Extract the (x, y) coordinate from the center of the cell holding the provided text.  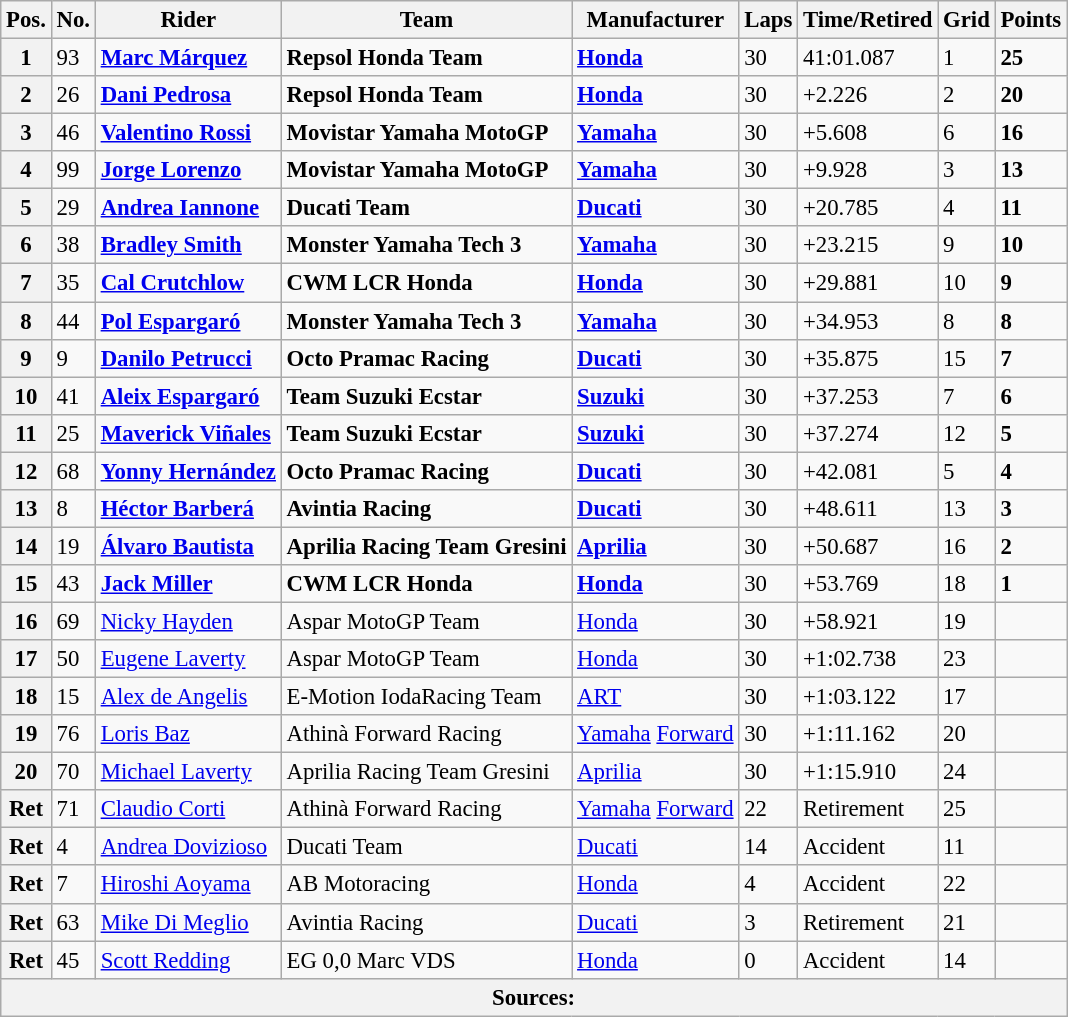
Jack Miller (188, 584)
Sources: (534, 997)
35 (73, 283)
Laps (768, 20)
70 (73, 772)
+37.274 (868, 433)
+53.769 (868, 584)
+1:02.738 (868, 659)
Team (426, 20)
Aleix Espargaró (188, 396)
41 (73, 396)
0 (768, 960)
+1:15.910 (868, 772)
Andrea Dovizioso (188, 847)
Mike Di Meglio (188, 922)
69 (73, 621)
Alex de Angelis (188, 697)
50 (73, 659)
99 (73, 170)
Andrea Iannone (188, 208)
+50.687 (868, 546)
Claudio Corti (188, 809)
+20.785 (868, 208)
Manufacturer (656, 20)
26 (73, 95)
29 (73, 208)
Pol Espargaró (188, 321)
Points (1030, 20)
+29.881 (868, 283)
21 (966, 922)
23 (966, 659)
EG 0,0 Marc VDS (426, 960)
ART (656, 697)
No. (73, 20)
+35.875 (868, 358)
+1:03.122 (868, 697)
Hiroshi Aoyama (188, 885)
Grid (966, 20)
Scott Redding (188, 960)
68 (73, 471)
41:01.087 (868, 58)
Time/Retired (868, 20)
Valentino Rossi (188, 133)
E-Motion IodaRacing Team (426, 697)
Rider (188, 20)
+23.215 (868, 245)
Michael Laverty (188, 772)
Danilo Petrucci (188, 358)
71 (73, 809)
Loris Baz (188, 734)
Álvaro Bautista (188, 546)
43 (73, 584)
Bradley Smith (188, 245)
Yonny Hernández (188, 471)
+34.953 (868, 321)
Nicky Hayden (188, 621)
Pos. (26, 20)
93 (73, 58)
Cal Crutchlow (188, 283)
+5.608 (868, 133)
+37.253 (868, 396)
38 (73, 245)
+48.611 (868, 509)
Marc Márquez (188, 58)
24 (966, 772)
+1:11.162 (868, 734)
Dani Pedrosa (188, 95)
Maverick Viñales (188, 433)
+9.928 (868, 170)
46 (73, 133)
76 (73, 734)
+58.921 (868, 621)
Eugene Laverty (188, 659)
44 (73, 321)
AB Motoracing (426, 885)
Jorge Lorenzo (188, 170)
Héctor Barberá (188, 509)
63 (73, 922)
45 (73, 960)
+42.081 (868, 471)
+2.226 (868, 95)
